Extract the [X, Y] coordinate from the center of the cell holding the provided text.  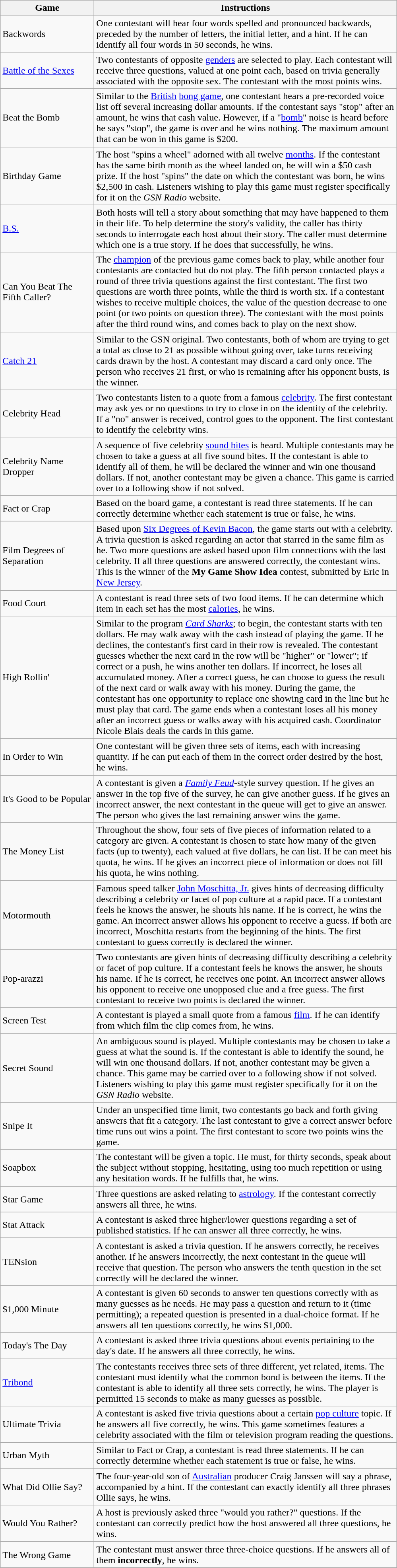
Urban Myth [47, 1456]
Backwords [47, 34]
Three questions are asked relating to astrology. If the contestant correctly answers all three, he wins. [246, 1199]
Instructions [246, 8]
In Order to Win [47, 757]
Similar to Fact or Crap, a contestant is read three statements. If he can correctly determine whether each statement is true or false, he wins. [246, 1456]
Birthday Game [47, 176]
The Money List [47, 852]
Would You Rather? [47, 1523]
Screen Test [47, 1021]
Battle of the Sexes [47, 70]
Stat Attack [47, 1225]
TENsion [47, 1262]
Can You Beat The Fifth Caller? [47, 292]
What Did Ollie Say? [47, 1487]
A contestant is read three sets of two food items. If he can determine which item in each set has the most calories, he wins. [246, 603]
Secret Sound [47, 1068]
Snipe It [47, 1126]
Pop-arazzi [47, 979]
The Wrong Game [47, 1554]
It's Good to be Popular [47, 799]
A contestant is asked three higher/lower questions regarding a set of published statistics. If he can answer all three correctly, he wins. [246, 1225]
Soapbox [47, 1168]
$1,000 Minute [47, 1309]
Motormouth [47, 915]
Beat the Bomb [47, 118]
A contestant is played a small quote from a famous film. If he can identify from which film the clip comes from, he wins. [246, 1021]
A contestant is asked three trivia questions about events pertaining to the day's date. If he answers all three correctly, he wins. [246, 1345]
Game [47, 8]
Fact or Crap [47, 508]
Ultimate Trivia [47, 1424]
Star Game [47, 1199]
B.S. [47, 228]
Tribond [47, 1383]
Catch 21 [47, 361]
High Rollin' [47, 677]
Food Court [47, 603]
The contestant must answer three three-choice questions. If he answers all of them incorrectly, he wins. [246, 1554]
Film Degrees of Separation [47, 555]
Celebrity Head [47, 414]
Based on the board game, a contestant is read three statements. If he can correctly determine whether each statement is true or false, he wins. [246, 508]
Celebrity Name Dropper [47, 466]
Today's The Day [47, 1345]
